Output the (x, y) coordinate of the center of the cell containing the given text.  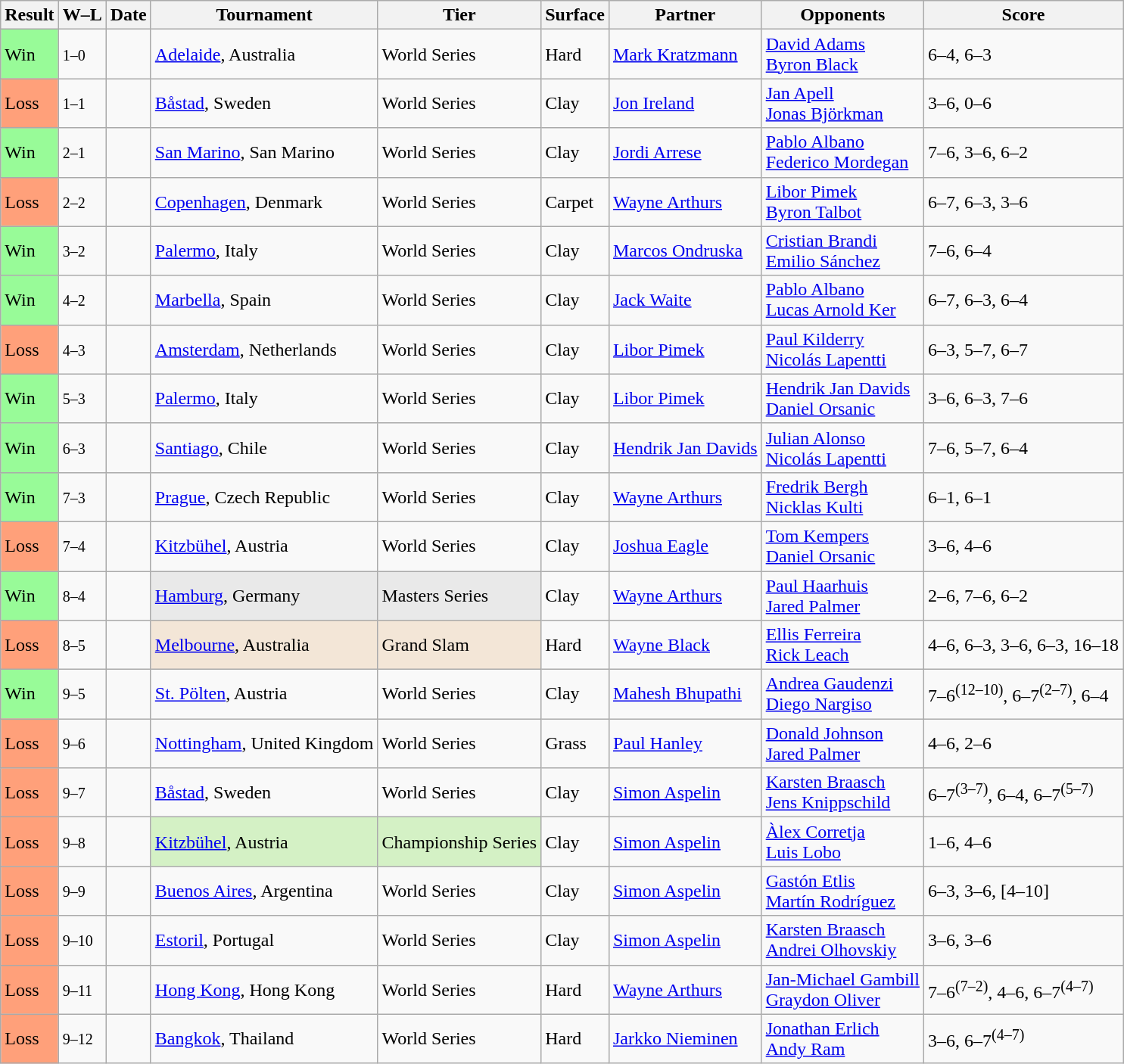
4–6, 6–3, 3–6, 6–3, 16–18 (1023, 645)
7–4 (82, 546)
Hong Kong, Hong Kong (264, 990)
Opponents (842, 15)
Hamburg, Germany (264, 595)
9–7 (82, 793)
7–6, 3–6, 6–2 (1023, 153)
Santiago, Chile (264, 448)
8–5 (82, 645)
6–3, 3–6, [4–10] (1023, 891)
Paul Hanley (685, 743)
6–7, 6–3, 3–6 (1023, 201)
Joshua Eagle (685, 546)
Libor Pimek Byron Talbot (842, 201)
Karsten Braasch Jens Knippschild (842, 793)
9–8 (82, 842)
Melbourne, Australia (264, 645)
Score (1023, 15)
Prague, Czech Republic (264, 496)
6–3 (82, 448)
Wayne Black (685, 645)
Pablo Albano Federico Mordegan (842, 153)
Jack Waite (685, 300)
1–1 (82, 103)
4–2 (82, 300)
9–6 (82, 743)
3–2 (82, 251)
3–6, 0–6 (1023, 103)
3–6, 4–6 (1023, 546)
Jarkko Nieminen (685, 1038)
Jan Apell Jonas Björkman (842, 103)
Julian Alonso Nicolás Lapentti (842, 448)
Ellis Ferreira Rick Leach (842, 645)
2–1 (82, 153)
Karsten Braasch Andrei Olhovskiy (842, 940)
4–3 (82, 350)
3–6, 3–6 (1023, 940)
Estoril, Portugal (264, 940)
Gastón Etlis Martín Rodríguez (842, 891)
Hendrik Jan Davids Daniel Orsanic (842, 398)
7–3 (82, 496)
Marbella, Spain (264, 300)
4–6, 2–6 (1023, 743)
Jordi Arrese (685, 153)
San Marino, San Marino (264, 153)
Adelaide, Australia (264, 54)
Date (129, 15)
9–10 (82, 940)
Cristian Brandi Emilio Sánchez (842, 251)
Buenos Aires, Argentina (264, 891)
Pablo Albano Lucas Arnold Ker (842, 300)
Copenhagen, Denmark (264, 201)
7–6, 6–4 (1023, 251)
5–3 (82, 398)
Tom Kempers Daniel Orsanic (842, 546)
Grass (575, 743)
Jan-Michael Gambill Graydon Oliver (842, 990)
Championship Series (459, 842)
6–3, 5–7, 6–7 (1023, 350)
1–6, 4–6 (1023, 842)
7–6(12–10), 6–7(2–7), 6–4 (1023, 695)
Tier (459, 15)
Hendrik Jan Davids (685, 448)
David Adams Byron Black (842, 54)
Andrea Gaudenzi Diego Nargiso (842, 695)
Fredrik Bergh Nicklas Kulti (842, 496)
9–11 (82, 990)
Donald Johnson Jared Palmer (842, 743)
Àlex Corretja Luis Lobo (842, 842)
Carpet (575, 201)
Jon Ireland (685, 103)
Nottingham, United Kingdom (264, 743)
Partner (685, 15)
6–7, 6–3, 6–4 (1023, 300)
Result (30, 15)
Surface (575, 15)
Grand Slam (459, 645)
1–0 (82, 54)
Paul Kilderry Nicolás Lapentti (842, 350)
2–2 (82, 201)
6–7(3–7), 6–4, 6–7(5–7) (1023, 793)
9–5 (82, 695)
W–L (82, 15)
6–1, 6–1 (1023, 496)
St. Pölten, Austria (264, 695)
Marcos Ondruska (685, 251)
Bangkok, Thailand (264, 1038)
6–4, 6–3 (1023, 54)
3–6, 6–7(4–7) (1023, 1038)
7–6, 5–7, 6–4 (1023, 448)
Tournament (264, 15)
7–6(7–2), 4–6, 6–7(4–7) (1023, 990)
8–4 (82, 595)
3–6, 6–3, 7–6 (1023, 398)
Jonathan Erlich Andy Ram (842, 1038)
Masters Series (459, 595)
Paul Haarhuis Jared Palmer (842, 595)
9–9 (82, 891)
Amsterdam, Netherlands (264, 350)
Mark Kratzmann (685, 54)
9–12 (82, 1038)
Mahesh Bhupathi (685, 695)
2–6, 7–6, 6–2 (1023, 595)
